Return [X, Y] of the center of cell containing provided text 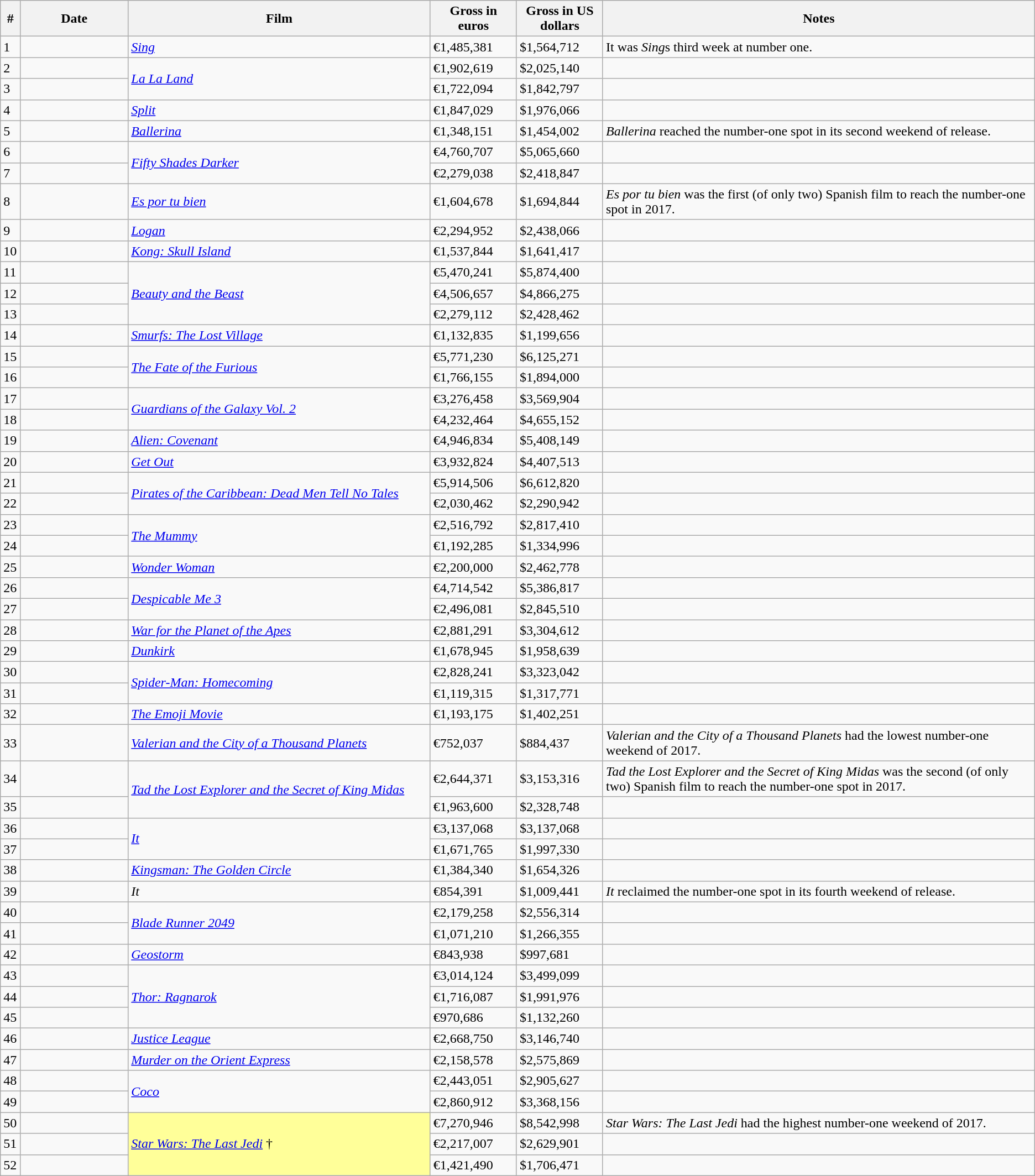
€5,771,230 [473, 357]
22 [11, 504]
Film [279, 19]
$8,542,998 [560, 1123]
$3,569,904 [560, 399]
$1,958,639 [560, 651]
The Fate of the Furious [279, 367]
$1,694,844 [560, 201]
41 [11, 933]
Split [279, 110]
$1,132,260 [560, 1018]
Fifty Shades Darker [279, 163]
Beauty and the Beast [279, 293]
$2,328,748 [560, 807]
$3,499,099 [560, 975]
Alien: Covenant [279, 441]
$4,407,513 [560, 462]
$6,612,820 [560, 483]
€2,668,750 [473, 1039]
29 [11, 651]
€2,030,462 [473, 504]
# [11, 19]
$2,575,869 [560, 1060]
$1,402,251 [560, 714]
35 [11, 807]
It was Sings third week at number one. [818, 47]
26 [11, 588]
51 [11, 1144]
€4,760,707 [473, 152]
Smurfs: The Lost Village [279, 336]
15 [11, 357]
Spider-Man: Homecoming [279, 683]
$1,564,712 [560, 47]
$1,976,066 [560, 110]
€970,686 [473, 1018]
1 [11, 47]
Tad the Lost Explorer and the Secret of King Midas [279, 790]
37 [11, 849]
€1,716,087 [473, 997]
9 [11, 230]
€2,828,241 [473, 672]
$3,368,156 [560, 1102]
24 [11, 546]
Dunkirk [279, 651]
Es por tu bien [279, 201]
46 [11, 1039]
44 [11, 997]
€1,192,285 [473, 546]
La La Land [279, 79]
Coco [279, 1091]
20 [11, 462]
€1,071,210 [473, 933]
$4,655,152 [560, 420]
€2,496,081 [473, 609]
€7,270,946 [473, 1123]
Ballerina [279, 131]
40 [11, 912]
Logan [279, 230]
€2,443,051 [473, 1081]
The Mummy [279, 535]
42 [11, 954]
49 [11, 1102]
Notes [818, 19]
13 [11, 315]
$1,654,326 [560, 870]
32 [11, 714]
It reclaimed the number-one spot in its fourth weekend of release. [818, 891]
€843,938 [473, 954]
Guardians of the Galaxy Vol. 2 [279, 409]
€3,276,458 [473, 399]
€1,722,094 [473, 89]
€1,604,678 [473, 201]
Valerian and the City of a Thousand Planets [279, 743]
$5,874,400 [560, 272]
$884,437 [560, 743]
25 [11, 567]
$3,323,042 [560, 672]
€1,678,945 [473, 651]
€1,963,600 [473, 807]
Blade Runner 2049 [279, 923]
€5,914,506 [473, 483]
€2,200,000 [473, 567]
€854,391 [473, 891]
€2,881,291 [473, 630]
3 [11, 89]
36 [11, 828]
47 [11, 1060]
$3,146,740 [560, 1039]
27 [11, 609]
8 [11, 201]
12 [11, 294]
2 [11, 68]
€2,179,258 [473, 912]
$2,418,847 [560, 173]
Thor: Ragnarok [279, 996]
38 [11, 870]
Ballerina reached the number-one spot in its second weekend of release. [818, 131]
Pirates of the Caribbean: Dead Men Tell No Tales [279, 493]
$1,009,441 [560, 891]
$1,454,002 [560, 131]
48 [11, 1081]
10 [11, 251]
Gross in US dollars [560, 19]
Kong: Skull Island [279, 251]
Es por tu bien was the first (of only two) Spanish film to reach the number-one spot in 2017. [818, 201]
$2,438,066 [560, 230]
€1,421,490 [473, 1165]
33 [11, 743]
$3,137,068 [560, 828]
€3,014,124 [473, 975]
45 [11, 1018]
€3,137,068 [473, 828]
$1,706,471 [560, 1165]
52 [11, 1165]
€4,232,464 [473, 420]
$5,408,149 [560, 441]
The Emoji Movie [279, 714]
€2,860,912 [473, 1102]
14 [11, 336]
$2,556,314 [560, 912]
Geostorm [279, 954]
€1,766,155 [473, 378]
€1,119,315 [473, 693]
23 [11, 525]
$1,991,976 [560, 997]
$3,304,612 [560, 630]
$1,842,797 [560, 89]
Murder on the Orient Express [279, 1060]
$5,386,817 [560, 588]
16 [11, 378]
39 [11, 891]
$1,334,996 [560, 546]
$2,817,410 [560, 525]
€5,470,241 [473, 272]
€1,671,765 [473, 849]
€1,384,340 [473, 870]
43 [11, 975]
Get Out [279, 462]
€1,348,151 [473, 131]
4 [11, 110]
€1,902,619 [473, 68]
War for the Planet of the Apes [279, 630]
Wonder Woman [279, 567]
7 [11, 173]
€1,485,381 [473, 47]
17 [11, 399]
$2,462,778 [560, 567]
Tad the Lost Explorer and the Secret of King Midas was the second (of only two) Spanish film to reach the number-one spot in 2017. [818, 778]
28 [11, 630]
Sing [279, 47]
$2,905,627 [560, 1081]
€1,847,029 [473, 110]
21 [11, 483]
$6,125,271 [560, 357]
$1,266,355 [560, 933]
Justice League [279, 1039]
Valerian and the City of a Thousand Planets had the lowest number-one weekend of 2017. [818, 743]
€2,217,007 [473, 1144]
34 [11, 778]
30 [11, 672]
$5,065,660 [560, 152]
$1,199,656 [560, 336]
Despicable Me 3 [279, 598]
€2,294,952 [473, 230]
$2,845,510 [560, 609]
31 [11, 693]
$2,290,942 [560, 504]
18 [11, 420]
€2,279,112 [473, 315]
6 [11, 152]
Kingsman: The Golden Circle [279, 870]
€4,946,834 [473, 441]
5 [11, 131]
€1,132,835 [473, 336]
$1,997,330 [560, 849]
€3,932,824 [473, 462]
19 [11, 441]
€1,537,844 [473, 251]
$997,681 [560, 954]
€4,506,657 [473, 294]
€2,279,038 [473, 173]
$2,025,140 [560, 68]
Star Wars: The Last Jedi had the highest number-one weekend of 2017. [818, 1123]
$2,428,462 [560, 315]
€1,193,175 [473, 714]
Star Wars: The Last Jedi † [279, 1144]
$1,317,771 [560, 693]
Gross in euros [473, 19]
11 [11, 272]
$2,629,901 [560, 1144]
Date [74, 19]
€752,037 [473, 743]
€2,516,792 [473, 525]
€2,644,371 [473, 778]
€4,714,542 [473, 588]
$1,894,000 [560, 378]
$4,866,275 [560, 294]
50 [11, 1123]
€2,158,578 [473, 1060]
$3,153,316 [560, 778]
$1,641,417 [560, 251]
